Output the (x, y) coordinate of the center of the cell containing the given text.  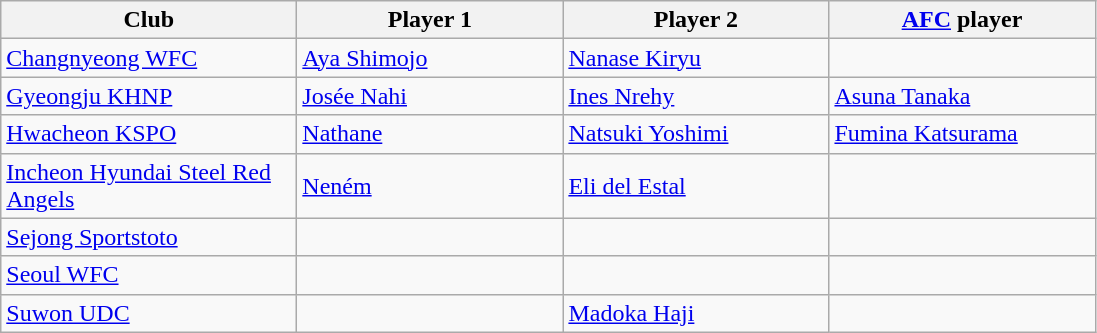
Changnyeong WFC (149, 58)
Incheon Hyundai Steel Red Angels (149, 186)
Nanase Kiryu (696, 58)
Nathane (430, 134)
Gyeongju KHNP (149, 96)
Ines Nrehy (696, 96)
Sejong Sportstoto (149, 237)
Club (149, 20)
Asuna Tanaka (962, 96)
Fumina Katsurama (962, 134)
Suwon UDC (149, 313)
Natsuki Yoshimi (696, 134)
Josée Nahi (430, 96)
Eli del Estal (696, 186)
Hwacheon KSPO (149, 134)
Player 1 (430, 20)
AFC player (962, 20)
Madoka Haji (696, 313)
Neném (430, 186)
Player 2 (696, 20)
Seoul WFC (149, 275)
Aya Shimojo (430, 58)
